For the text-containing cell, return its midpoint in (x, y) coordinate format. 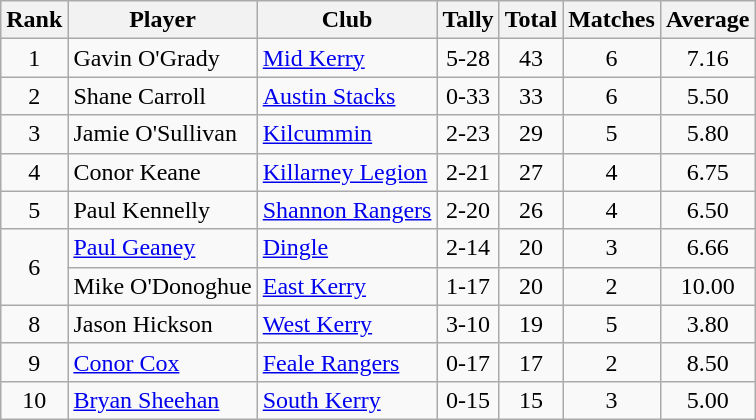
Feale Rangers (347, 362)
Matches (612, 20)
Killarney Legion (347, 172)
5.00 (708, 400)
0-15 (468, 400)
2-20 (468, 210)
2-23 (468, 134)
Conor Cox (162, 362)
3.80 (708, 324)
15 (531, 400)
1 (34, 58)
43 (531, 58)
Mike O'Donoghue (162, 286)
5-28 (468, 58)
27 (531, 172)
Jamie O'Sullivan (162, 134)
26 (531, 210)
17 (531, 362)
West Kerry (347, 324)
5.80 (708, 134)
8.50 (708, 362)
Shane Carroll (162, 96)
Bryan Sheehan (162, 400)
East Kerry (347, 286)
0-33 (468, 96)
1-17 (468, 286)
Club (347, 20)
Shannon Rangers (347, 210)
0-17 (468, 362)
9 (34, 362)
Paul Geaney (162, 248)
6.75 (708, 172)
3-10 (468, 324)
10.00 (708, 286)
Paul Kennelly (162, 210)
Average (708, 20)
6.50 (708, 210)
2-21 (468, 172)
Player (162, 20)
7.16 (708, 58)
Dingle (347, 248)
Gavin O'Grady (162, 58)
2-14 (468, 248)
8 (34, 324)
10 (34, 400)
5.50 (708, 96)
South Kerry (347, 400)
29 (531, 134)
Conor Keane (162, 172)
Kilcummin (347, 134)
33 (531, 96)
19 (531, 324)
Mid Kerry (347, 58)
Jason Hickson (162, 324)
Tally (468, 20)
Rank (34, 20)
6.66 (708, 248)
Total (531, 20)
Austin Stacks (347, 96)
